Output the (x, y) coordinate of the center of the cell containing the given text.  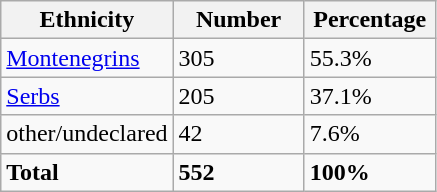
Total (87, 172)
305 (238, 58)
Serbs (87, 96)
other/undeclared (87, 134)
552 (238, 172)
55.3% (370, 58)
Montenegrins (87, 58)
42 (238, 134)
Ethnicity (87, 20)
100% (370, 172)
Percentage (370, 20)
205 (238, 96)
Number (238, 20)
37.1% (370, 96)
7.6% (370, 134)
